Return the [X, Y] coordinate for the center point of the cell that contains the specified text.  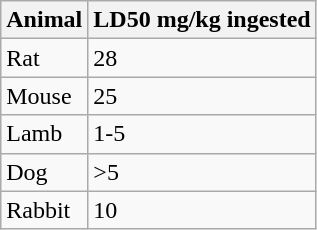
Rabbit [44, 210]
Dog [44, 172]
25 [202, 96]
LD50 mg/kg ingested [202, 20]
Mouse [44, 96]
>5 [202, 172]
1-5 [202, 134]
28 [202, 58]
Lamb [44, 134]
Animal [44, 20]
Rat [44, 58]
10 [202, 210]
